Scan for the cell matching the given text and deliver its (x, y) coordinate at center. 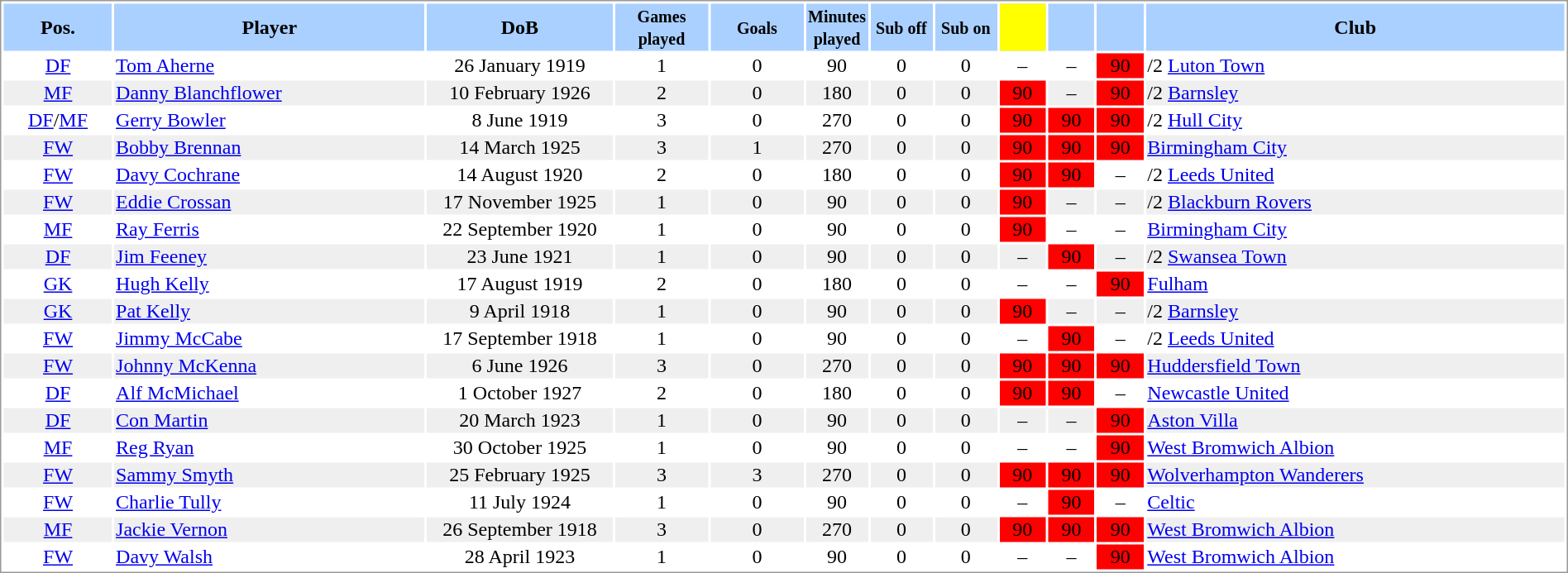
Tom Aherne (270, 65)
9 April 1918 (519, 312)
28 April 1923 (519, 556)
Wolverhampton Wanderers (1355, 475)
Sub off (901, 26)
8 June 1919 (519, 120)
Fulham (1355, 284)
14 March 1925 (519, 148)
Charlie Tully (270, 502)
Sub on (966, 26)
Bobby Brennan (270, 148)
Jim Feeney (270, 257)
26 September 1918 (519, 530)
DF/MF (58, 120)
6 June 1926 (519, 366)
17 August 1919 (519, 284)
Sammy Smyth (270, 475)
Club (1355, 26)
Danny Blanchflower (270, 93)
17 November 1925 (519, 203)
/2 Hull City (1355, 120)
Con Martin (270, 421)
/2 Luton Town (1355, 65)
Johnny McKenna (270, 366)
DoB (519, 26)
22 September 1920 (519, 229)
Aston Villa (1355, 421)
Jimmy McCabe (270, 338)
Jackie Vernon (270, 530)
Celtic (1355, 502)
Newcastle United (1355, 393)
10 February 1926 (519, 93)
Ray Ferris (270, 229)
Reg Ryan (270, 447)
Alf McMichael (270, 393)
Davy Walsh (270, 556)
Davy Cochrane (270, 174)
Hugh Kelly (270, 284)
Huddersfield Town (1355, 366)
23 June 1921 (519, 257)
20 March 1923 (519, 421)
/2 Blackburn Rovers (1355, 203)
Pos. (58, 26)
11 July 1924 (519, 502)
30 October 1925 (519, 447)
14 August 1920 (519, 174)
26 January 1919 (519, 65)
Eddie Crossan (270, 203)
Minutesplayed (837, 26)
1 October 1927 (519, 393)
Gamesplayed (662, 26)
Gerry Bowler (270, 120)
Goals (757, 26)
/2 Swansea Town (1355, 257)
Player (270, 26)
17 September 1918 (519, 338)
25 February 1925 (519, 475)
Pat Kelly (270, 312)
